Search for the cell housing the specified text and yield its [X, Y] center coordinate. 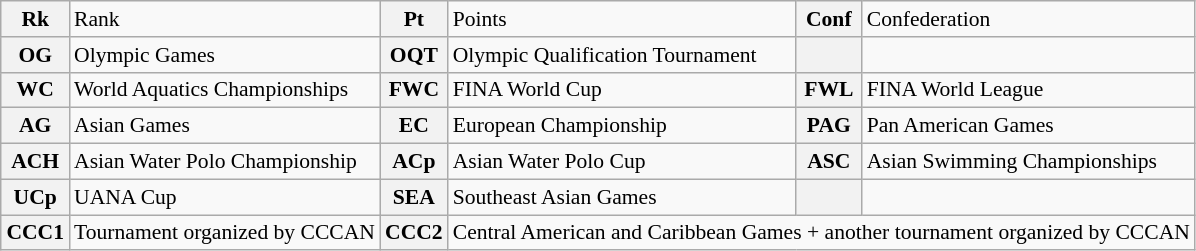
Olympic Qualification Tournament [622, 55]
ACp [414, 162]
OQT [414, 55]
CCC2 [414, 233]
AG [35, 126]
SEA [414, 197]
Confederation [1028, 19]
ASC [829, 162]
PAG [829, 126]
Central American and Caribbean Games + another tournament organized by CCCAN [822, 233]
Tournament organized by CCCAN [224, 233]
Pan American Games [1028, 126]
FINA World Cup [622, 90]
Rk [35, 19]
Asian Water Polo Cup [622, 162]
Asian Swimming Championships [1028, 162]
Southeast Asian Games [622, 197]
World Aquatics Championships [224, 90]
Pt [414, 19]
ACH [35, 162]
FINA World League [1028, 90]
OG [35, 55]
Rank [224, 19]
Points [622, 19]
Conf [829, 19]
Asian Water Polo Championship [224, 162]
CCC1 [35, 233]
European Championship [622, 126]
Olympic Games [224, 55]
Asian Games [224, 126]
WC [35, 90]
EC [414, 126]
UANA Cup [224, 197]
FWC [414, 90]
UCp [35, 197]
FWL [829, 90]
